Identify which cell holds the provided text, then report its (X, Y) central coordinate. 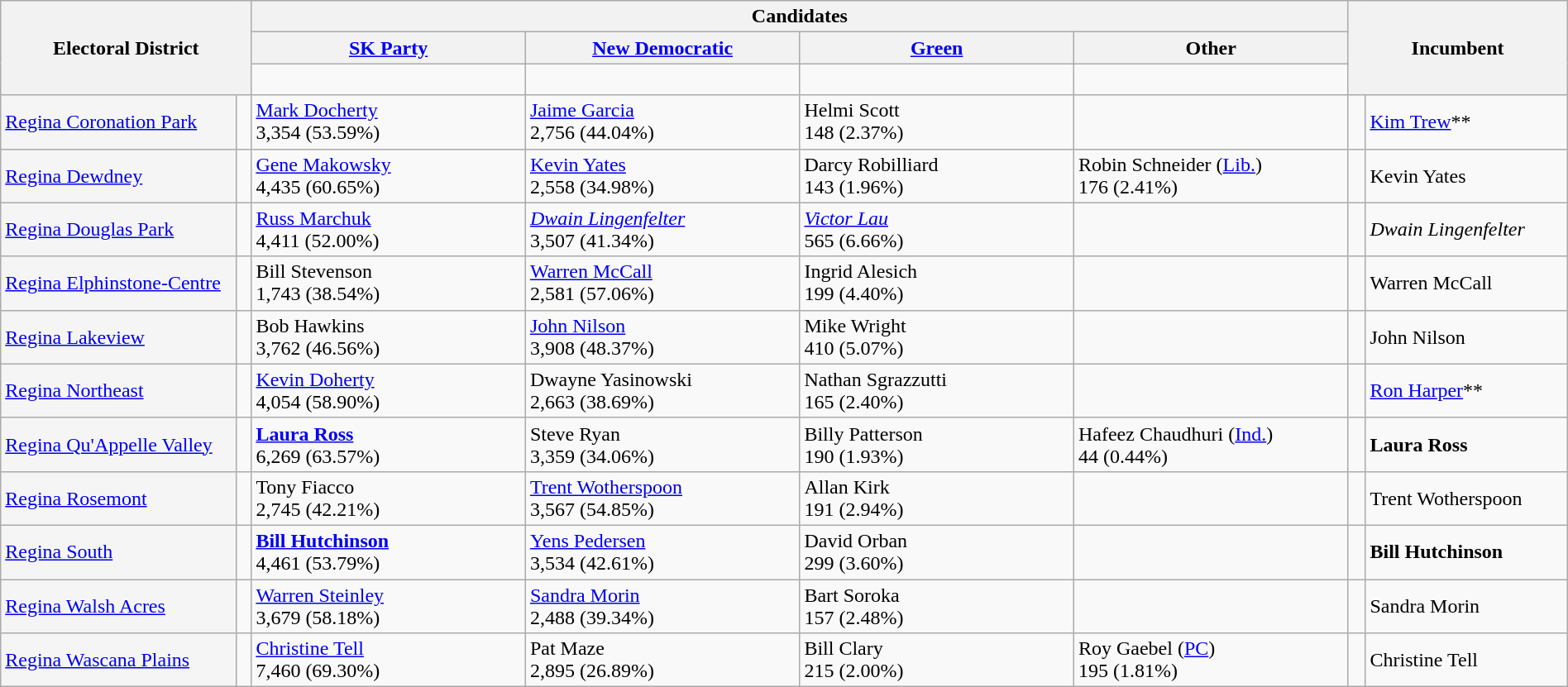
Mike Wright 410 (5.07%) (937, 337)
Hafeez Chaudhuri (Ind.)44 (0.44%) (1211, 445)
Regina Dewdney (119, 175)
John Nilson (1466, 337)
Kevin Yates (1466, 175)
Christine Tell 7,460 (69.30%) (389, 660)
Electoral District (126, 48)
Jaime Garcia 2,756 (44.04%) (662, 122)
Christine Tell (1466, 660)
Regina Coronation Park (119, 122)
Regina Qu'Appelle Valley (119, 445)
Candidates (800, 17)
Bill Clary 215 (2.00%) (937, 660)
Regina South (119, 552)
Ron Harper** (1466, 390)
Helmi Scott 148 (2.37%) (937, 122)
Green (937, 48)
John Nilson 3,908 (48.37%) (662, 337)
Robin Schneider (Lib.)176 (2.41%) (1211, 175)
New Democratic (662, 48)
Sandra Morin 2,488 (39.34%) (662, 605)
Warren Steinley 3,679 (58.18%) (389, 605)
SK Party (389, 48)
Darcy Robilliard 143 (1.96%) (937, 175)
Kevin Doherty 4,054 (58.90%) (389, 390)
Bill Hutchinson4,461 (53.79%) (389, 552)
Regina Northeast (119, 390)
Incumbent (1457, 48)
Trent Wotherspoon (1466, 498)
Warren McCall (1466, 283)
Mark Docherty 3,354 (53.59%) (389, 122)
Victor Lau565 (6.66%) (937, 230)
Kevin Yates 2,558 (34.98%) (662, 175)
Trent Wotherspoon 3,567 (54.85%) (662, 498)
Dwain Lingenfelter3,507 (41.34%) (662, 230)
Regina Walsh Acres (119, 605)
Bill Hutchinson (1466, 552)
Laura Ross 6,269 (63.57%) (389, 445)
Regina Elphinstone-Centre (119, 283)
Bob Hawkins 3,762 (46.56%) (389, 337)
Billy Patterson 190 (1.93%) (937, 445)
Regina Rosemont (119, 498)
Regina Wascana Plains (119, 660)
Other (1211, 48)
Pat Maze 2,895 (26.89%) (662, 660)
Kim Trew** (1466, 122)
Steve Ryan 3,359 (34.06%) (662, 445)
Dwayne Yasinowski 2,663 (38.69%) (662, 390)
Gene Makowsky 4,435 (60.65%) (389, 175)
Russ Marchuk4,411 (52.00%) (389, 230)
Sandra Morin (1466, 605)
David Orban 299 (3.60%) (937, 552)
Warren McCall 2,581 (57.06%) (662, 283)
Ingrid Alesich 199 (4.40%) (937, 283)
Regina Lakeview (119, 337)
Regina Douglas Park (119, 230)
Dwain Lingenfelter (1466, 230)
Bart Soroka 157 (2.48%) (937, 605)
Laura Ross (1466, 445)
Nathan Sgrazzutti 165 (2.40%) (937, 390)
Roy Gaebel (PC)195 (1.81%) (1211, 660)
Tony Fiacco 2,745 (42.21%) (389, 498)
Bill Stevenson 1,743 (38.54%) (389, 283)
Allan Kirk 191 (2.94%) (937, 498)
Yens Pedersen3,534 (42.61%) (662, 552)
